From the cell containing the given text, extract its center point as (x, y) coordinate. 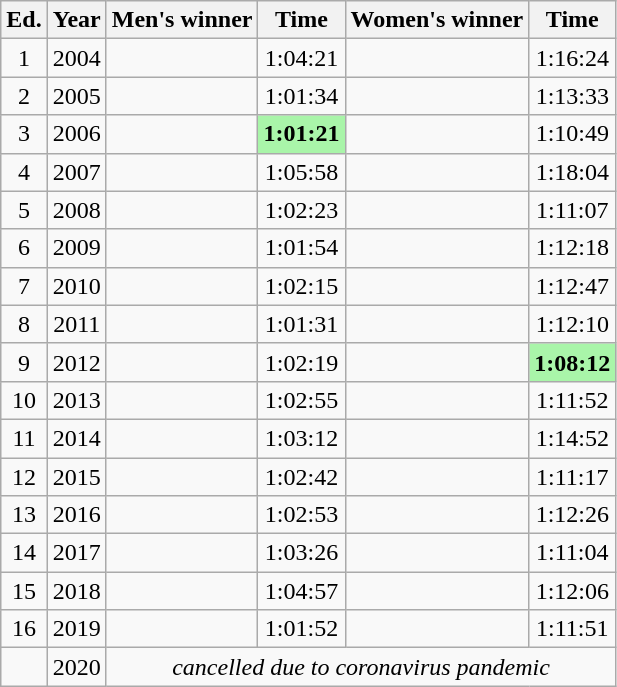
1:12:26 (572, 515)
1:11:52 (572, 400)
1:02:53 (302, 515)
1:02:23 (302, 210)
2017 (76, 553)
2012 (76, 362)
1:02:42 (302, 477)
2016 (76, 515)
1:03:12 (302, 438)
1:03:26 (302, 553)
2006 (76, 134)
Ed. (24, 20)
1:01:31 (302, 324)
1:12:47 (572, 286)
1:11:51 (572, 629)
1:11:17 (572, 477)
2005 (76, 96)
2007 (76, 172)
7 (24, 286)
15 (24, 591)
1:04:57 (302, 591)
Women's winner (437, 20)
1:05:58 (302, 172)
1:18:04 (572, 172)
12 (24, 477)
1:01:34 (302, 96)
Men's winner (182, 20)
2019 (76, 629)
10 (24, 400)
1:02:19 (302, 362)
2018 (76, 591)
3 (24, 134)
2011 (76, 324)
1:04:21 (302, 58)
cancelled due to coronavirus pandemic (361, 667)
2009 (76, 248)
1:02:55 (302, 400)
1:10:49 (572, 134)
2004 (76, 58)
8 (24, 324)
2015 (76, 477)
14 (24, 553)
2013 (76, 400)
2 (24, 96)
1:13:33 (572, 96)
16 (24, 629)
4 (24, 172)
1:12:06 (572, 591)
11 (24, 438)
6 (24, 248)
1:11:04 (572, 553)
1:11:07 (572, 210)
1:01:54 (302, 248)
2020 (76, 667)
Year (76, 20)
1:12:18 (572, 248)
1:01:52 (302, 629)
1:12:10 (572, 324)
2014 (76, 438)
1:16:24 (572, 58)
1:02:15 (302, 286)
1:14:52 (572, 438)
5 (24, 210)
13 (24, 515)
1:08:12 (572, 362)
1 (24, 58)
1:01:21 (302, 134)
9 (24, 362)
2008 (76, 210)
2010 (76, 286)
